From the cell containing the given text, extract its center point as (x, y) coordinate. 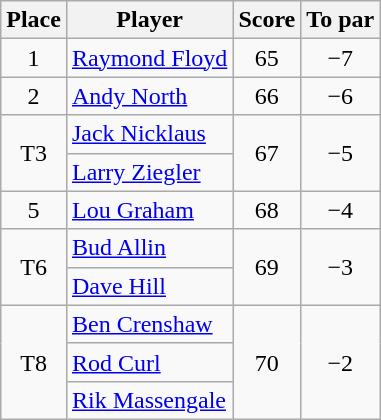
Score (267, 20)
1 (34, 58)
−6 (340, 96)
Bud Allin (149, 248)
T8 (34, 362)
5 (34, 210)
Rod Curl (149, 362)
66 (267, 96)
−7 (340, 58)
Ben Crenshaw (149, 324)
2 (34, 96)
−3 (340, 267)
Dave Hill (149, 286)
To par (340, 20)
68 (267, 210)
70 (267, 362)
Larry Ziegler (149, 172)
65 (267, 58)
Rik Massengale (149, 400)
Jack Nicklaus (149, 134)
67 (267, 153)
−4 (340, 210)
Raymond Floyd (149, 58)
Place (34, 20)
Player (149, 20)
T3 (34, 153)
−2 (340, 362)
69 (267, 267)
T6 (34, 267)
−5 (340, 153)
Andy North (149, 96)
Lou Graham (149, 210)
